Pinpoint the cell where the given text exists, returning its (x, y) midpoint coordinate. 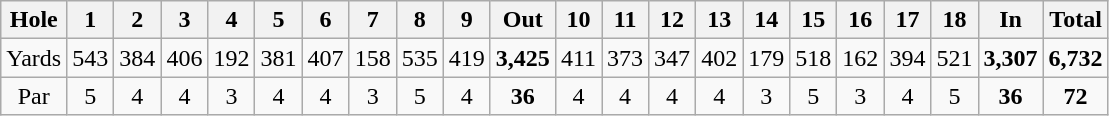
384 (138, 58)
2 (138, 20)
Par (34, 96)
15 (814, 20)
1 (90, 20)
535 (420, 58)
Hole (34, 20)
518 (814, 58)
406 (184, 58)
72 (1076, 96)
192 (232, 58)
7 (372, 20)
In (1010, 20)
419 (466, 58)
13 (720, 20)
10 (578, 20)
6 (326, 20)
394 (908, 58)
407 (326, 58)
11 (626, 20)
411 (578, 58)
402 (720, 58)
158 (372, 58)
17 (908, 20)
9 (466, 20)
373 (626, 58)
521 (954, 58)
14 (766, 20)
Out (522, 20)
8 (420, 20)
3,307 (1010, 58)
Total (1076, 20)
18 (954, 20)
Yards (34, 58)
16 (860, 20)
381 (278, 58)
12 (672, 20)
3,425 (522, 58)
347 (672, 58)
162 (860, 58)
543 (90, 58)
179 (766, 58)
6,732 (1076, 58)
